Locate the cell with the specified text and output its (X, Y) center coordinate. 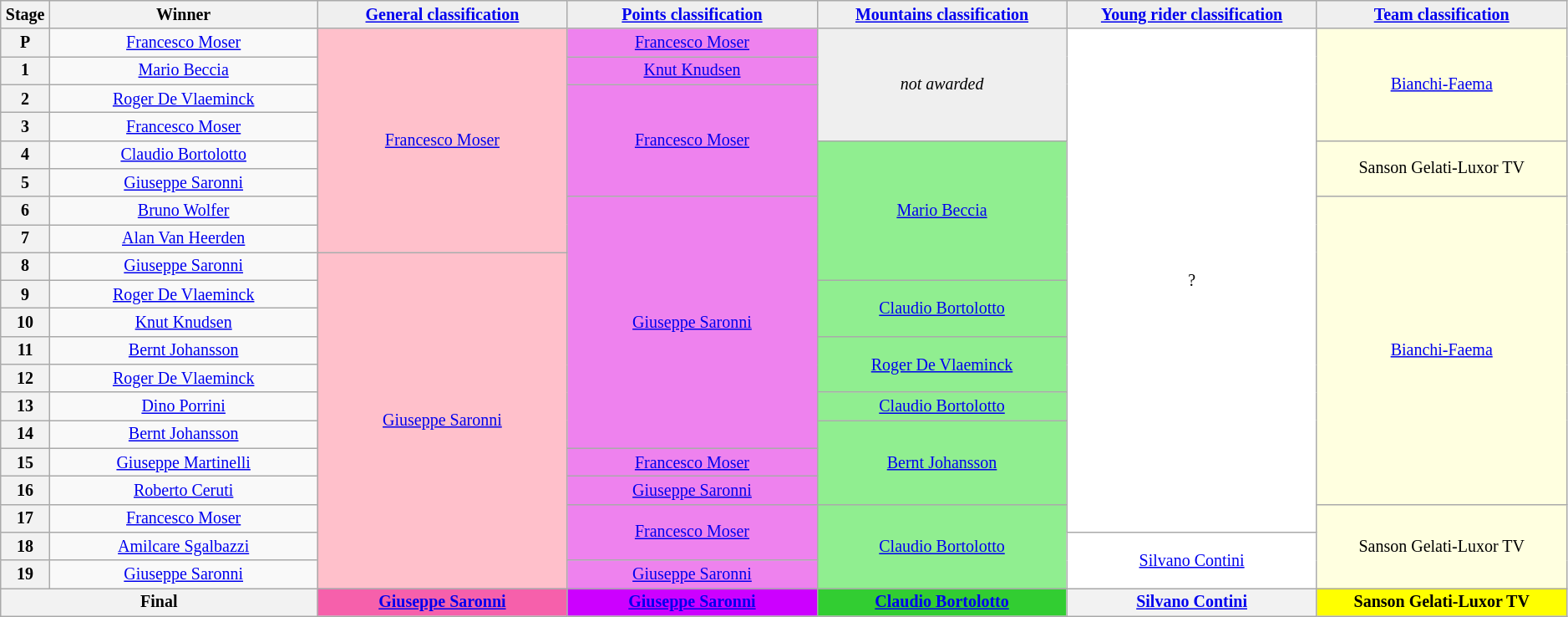
6 (25, 211)
P (25, 43)
14 (25, 435)
8 (25, 266)
7 (25, 239)
19 (25, 574)
Team classification (1442, 15)
12 (25, 378)
Amilcare Sgalbazzi (183, 547)
11 (25, 351)
1 (25, 70)
Mountains classification (942, 15)
Points classification (692, 15)
3 (25, 127)
4 (25, 154)
Bruno Wolfer (183, 211)
Winner (183, 15)
Stage (25, 15)
Final (159, 602)
16 (25, 490)
General classification (443, 15)
Dino Porrini (183, 406)
? (1191, 281)
Roberto Ceruti (183, 490)
15 (25, 463)
not awarded (942, 85)
5 (25, 182)
9 (25, 294)
18 (25, 547)
13 (25, 406)
Giuseppe Martinelli (183, 463)
10 (25, 323)
Alan Van Heerden (183, 239)
17 (25, 518)
Young rider classification (1191, 15)
2 (25, 99)
